From the cell containing the given text, extract its center point as (X, Y) coordinate. 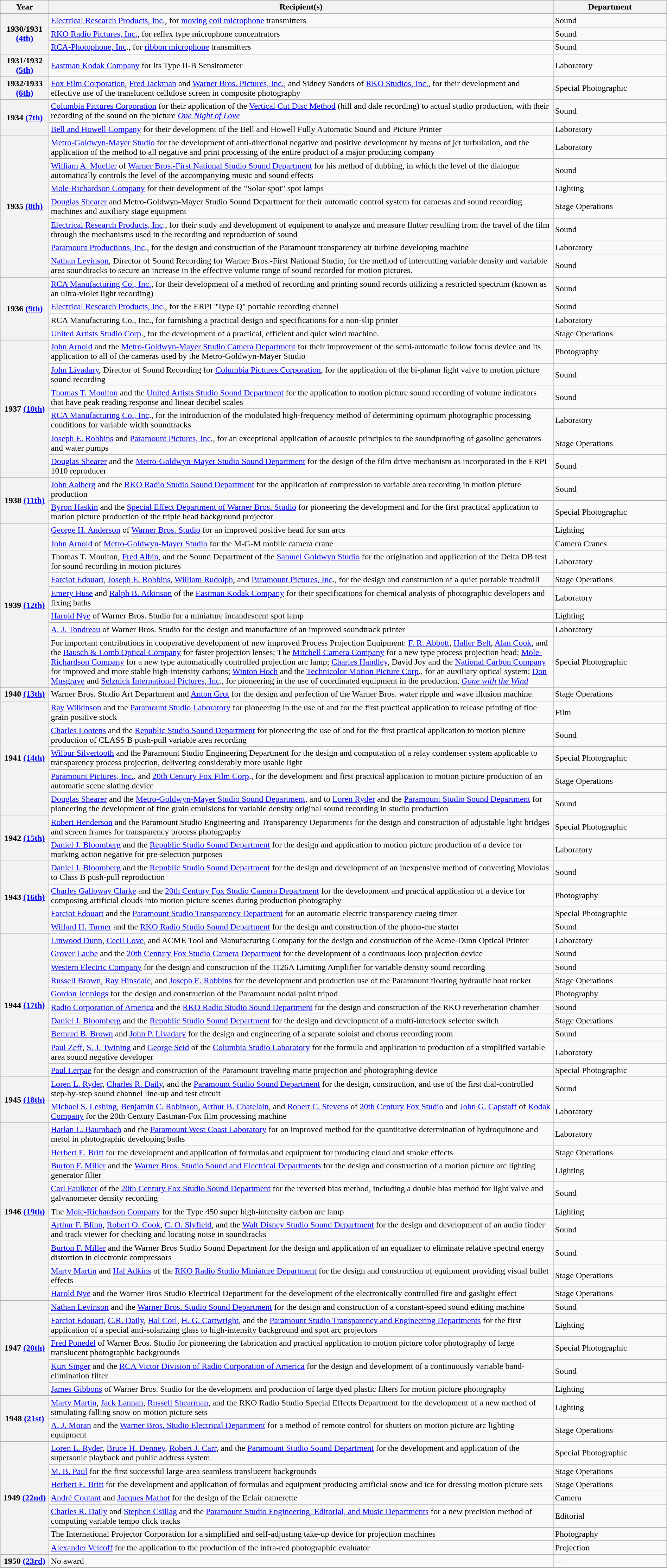
Camera (610, 1498)
Electrical Research Products, Inc., for moving coil microphone transmitters (301, 20)
Editorial (610, 1516)
RCA Manufacturing Co., Inc., for furnishing a practical design and specifications for a non-slip printer (301, 320)
André Coutant and Jacques Mathot for the design of the Eclair camerette (301, 1498)
1937 (10th) (25, 409)
1949 (22nd) (25, 1498)
Film (610, 712)
George H. Anderson of Warner Bros. Studio for an improved positive head for sun arcs (301, 530)
1939 (12th) (25, 605)
The International Projector Corporation for a simplified and self-adjusting take-up device for projection machines (301, 1534)
Alexander Velcoff for the application to the production of the infra-red photographic evaluator (301, 1548)
John Aalberg and the RKO Radio Studio Sound Department for the application of compression to variable area recording in motion picture production (301, 489)
Nathan Levinson and the Warner Bros. Studio Sound Department for the design and construction of a constant-speed sound editing machine (301, 1307)
Willard H. Turner and the RKO Radio Studio Sound Department for the design and construction of the phono-cue starter (301, 927)
1946 (19th) (25, 1212)
1932/1933 (6th) (25, 88)
1935 (8th) (25, 206)
Gordon Jennings for the design and construction of the Paramount nodal point tripod (301, 994)
1947 (20th) (25, 1348)
1950 (23rd) (25, 1561)
Farciot Edouart, Joseph E. Robbins, William Rudolph, and Paramount Pictures, Inc., for the design and construction of a quiet portable treadmill (301, 580)
Department (610, 7)
1931/1932 (5th) (25, 65)
1945 (18th) (25, 1100)
Paramount Productions, Inc., for the design and construction of the Paramount transparency air turbine developing machine (301, 248)
Paul Lerpae for the design and construction of the Paramount traveling matte projection and photographing device (301, 1070)
A. J. Moran and the Warner Bros. Studio Electrical Department for a method of remote control for shutters on motion picture arc lighting equipment (301, 1430)
M. B. Paul for the first successful large-area seamless translucent backgrounds (301, 1471)
United Artists Studio Corp., for the development of a practical, efficient and quiet wind machine. (301, 334)
Radio Corporation of America and the RKO Radio Studio Sound Department for the design and construction of the RKO reverberation chamber (301, 1007)
1936 (9th) (25, 309)
1940 (13th) (25, 694)
Marty Martin and Hal Adkins of the RKO Radio Studio Miniature Department for the design and construction of equipment providing visual bullet effects (301, 1276)
Camera Cranes (610, 544)
Recipient(s) (301, 7)
Grover Laube and the 20th Century Fox Studio Camera Department for the development of a continuous loop projection device (301, 954)
Russell Brown, Ray Hinsdale, and Joseph E. Robbins for the development and production use of the Paramount floating hydraulic boat rocker (301, 980)
Daniel J. Bloomberg and the Republic Studio Sound Department for the design and development of a multi-interlock selector switch (301, 1021)
Warner Bros. Studio Art Department and Anton Grot for the design and perfection of the Warner Bros. water ripple and wave illusion machine. (301, 694)
1944 (17th) (25, 1005)
Western Electric Company for the design and construction of the 1126A Limiting Amplifier for variable density sound recording (301, 967)
1941 (14th) (25, 758)
1943 (16th) (25, 897)
Herbert E. Britt for the development and application of formulas and equipment for producing cloud and smoke effects (301, 1152)
Farciot Edouart and the Paramount Studio Transparency Department for an automatic electric transparency cueing timer (301, 914)
— (610, 1561)
Bernard B. Brown and John P. Livadary for the design and engineering of a separate soloist and chorus recording room (301, 1034)
Harold Nye of Warner Bros. Studio for a miniature incandescent spot lamp (301, 616)
1930/1931 (4th) (25, 34)
Electrical Research Products, Inc., for the ERPI "Type Q" portable recording channel (301, 307)
Eastman Kodak Company for its Type II-B Sensitometer (301, 65)
John Arnold of Metro-Goldwyn-Mayer Studio for the M-G-M mobile camera crane (301, 544)
The Mole-Richardson Company for the Type 450 super high-intensity carbon arc lamp (301, 1212)
1934 (7th) (25, 118)
RKO Radio Pictures, Inc., for reflex type microphone concentrators (301, 34)
Projection (610, 1548)
RCA-Photophone, Inc., for ribbon microphone transmitters (301, 47)
Year (25, 7)
Bell and Howell Company for their development of the Bell and Howell Fully Automatic Sound and Picture Printer (301, 129)
Herbert E. Britt for the development and application of formulas and equipment producing artificial snow and ice for dressing motion picture sets (301, 1485)
No award (301, 1561)
James Gibbons of Warner Bros. Studio for the development and production of large dyed plastic filters for motion picture photography (301, 1389)
Mole-Richardson Company for their development of the "Solar-spot" spot lamps (301, 188)
Harold Nye and the Warner Bros Studio Electrical Department for the development of the electronically controlled fire and gaslight effect (301, 1294)
1938 (11th) (25, 500)
1948 (21st) (25, 1418)
Linwood Dunn, Cecil Love, and ACME Tool and Manufacturing Company for the design and construction of the Acme-Dunn Optical Printer (301, 940)
1942 (15th) (25, 838)
A. J. Tondreau of Warner Bros. Studio for the design and manufacture of an improved soundtrack printer (301, 629)
